From the cell containing the given text, extract its center point as [x, y] coordinate. 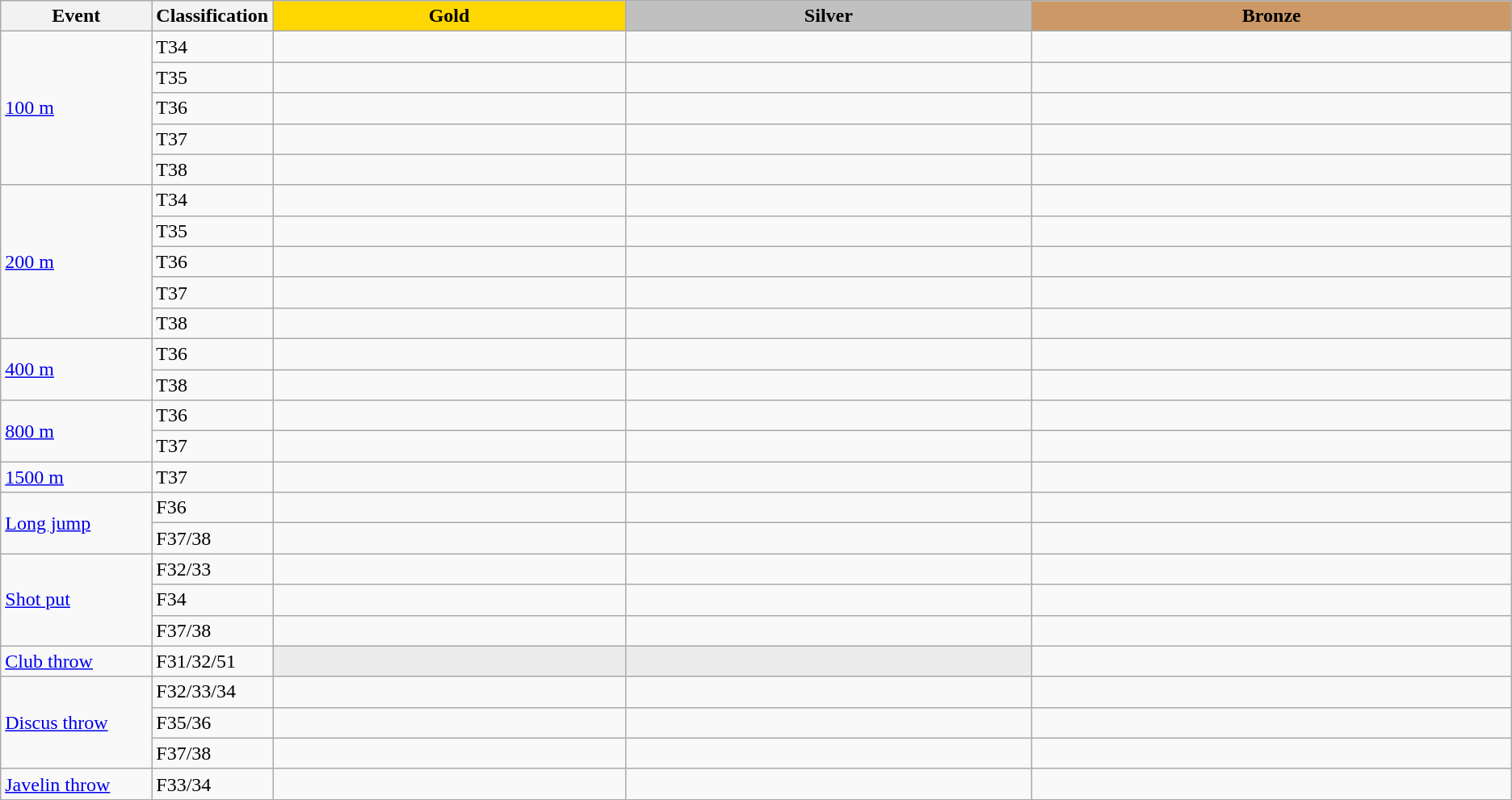
Classification [212, 16]
Discus throw [76, 723]
F35/36 [212, 723]
Event [76, 16]
Shot put [76, 600]
800 m [76, 431]
Bronze [1271, 16]
F31/32/51 [212, 661]
F36 [212, 508]
400 m [76, 369]
Gold [449, 16]
F32/33/34 [212, 692]
Javelin throw [76, 784]
F32/33 [212, 569]
F33/34 [212, 784]
1500 m [76, 477]
100 m [76, 108]
200 m [76, 262]
Long jump [76, 523]
Club throw [76, 661]
Silver [829, 16]
F34 [212, 600]
